Pinpoint the cell where the given text exists, returning its [X, Y] midpoint coordinate. 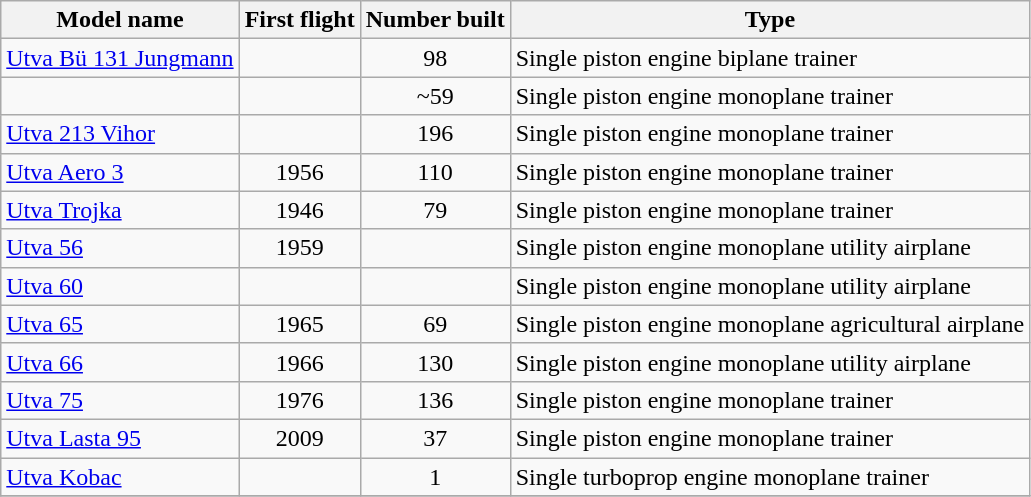
Single turboprop engine monoplane trainer [770, 477]
Utva 213 Vihor [120, 134]
Number built [435, 20]
Single piston engine monoplane agricultural airplane [770, 324]
1 [435, 477]
Utva Lasta 95 [120, 438]
Utva 56 [120, 248]
98 [435, 58]
1946 [300, 210]
69 [435, 324]
79 [435, 210]
130 [435, 362]
2009 [300, 438]
Utva 75 [120, 400]
Utva Aero 3 [120, 172]
First flight [300, 20]
~59 [435, 96]
1959 [300, 248]
Utva 66 [120, 362]
Utva Bü 131 Jungmann [120, 58]
Utva Trojka [120, 210]
1966 [300, 362]
136 [435, 400]
1965 [300, 324]
Utva 65 [120, 324]
Utva 60 [120, 286]
196 [435, 134]
Type [770, 20]
110 [435, 172]
37 [435, 438]
1956 [300, 172]
Single piston engine biplane trainer [770, 58]
1976 [300, 400]
Model name [120, 20]
Utva Kobac [120, 477]
